Identify which cell holds the provided text, then report its [X, Y] central coordinate. 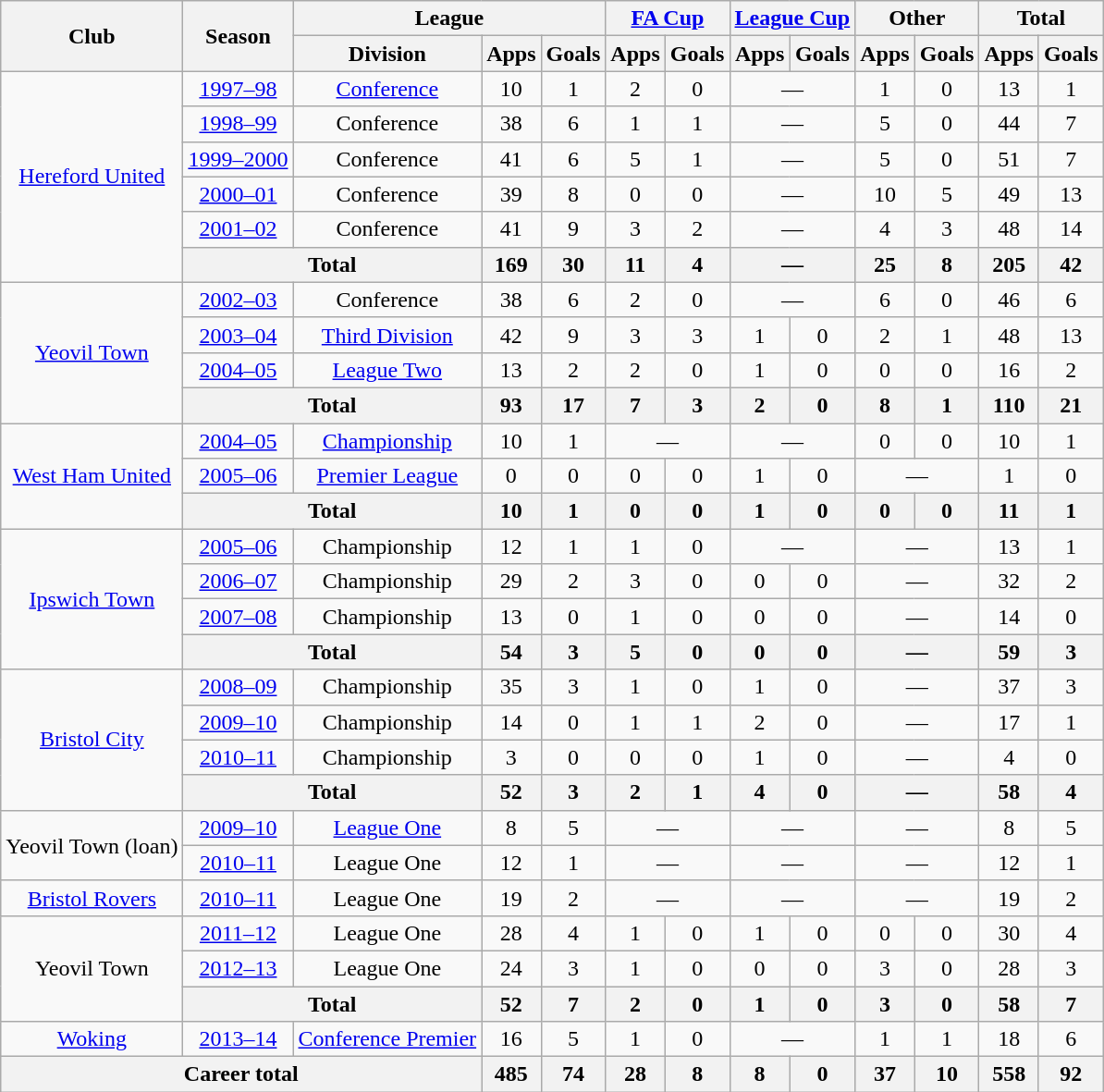
Bristol Rovers [92, 898]
Premier League [387, 476]
2003–04 [239, 335]
74 [573, 1074]
29 [511, 582]
21 [1071, 405]
Hereford United [92, 177]
Club [92, 36]
92 [1071, 1074]
Third Division [387, 335]
44 [1009, 124]
1997–98 [239, 89]
2012–13 [239, 968]
Division [387, 54]
558 [1009, 1074]
2008–09 [239, 687]
Yeovil Town (loan) [92, 845]
1998–99 [239, 124]
46 [1009, 300]
110 [1009, 405]
485 [511, 1074]
51 [1009, 159]
League Two [387, 370]
Other [917, 18]
2011–12 [239, 933]
Conference Premier [387, 1039]
2000–01 [239, 194]
205 [1009, 264]
2013–14 [239, 1039]
2002–03 [239, 300]
35 [511, 687]
Ipswich Town [92, 599]
54 [511, 652]
League [449, 18]
24 [511, 968]
Bristol City [92, 740]
2006–07 [239, 582]
2001–02 [239, 229]
2007–08 [239, 617]
169 [511, 264]
25 [885, 264]
FA Cup [668, 18]
Career total [241, 1074]
49 [1009, 194]
39 [511, 194]
Woking [92, 1039]
League Cup [792, 18]
Season [239, 36]
93 [511, 405]
32 [1009, 582]
West Ham United [92, 476]
1999–2000 [239, 159]
59 [1009, 652]
18 [1009, 1039]
